Output the (x, y) coordinate of the center of the cell containing the given text.  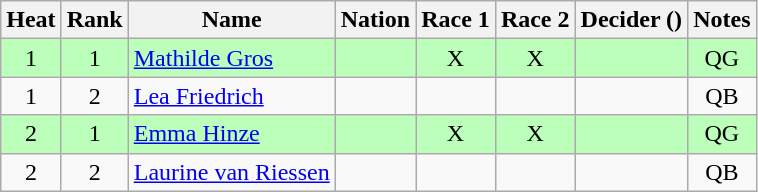
Lea Friedrich (232, 96)
Decider () (632, 20)
Heat (31, 20)
Mathilde Gros (232, 58)
Emma Hinze (232, 134)
Name (232, 20)
Rank (94, 20)
Notes (722, 20)
Laurine van Riessen (232, 172)
Nation (375, 20)
Race 2 (535, 20)
Race 1 (456, 20)
